Return [x, y] of the center of cell containing provided text 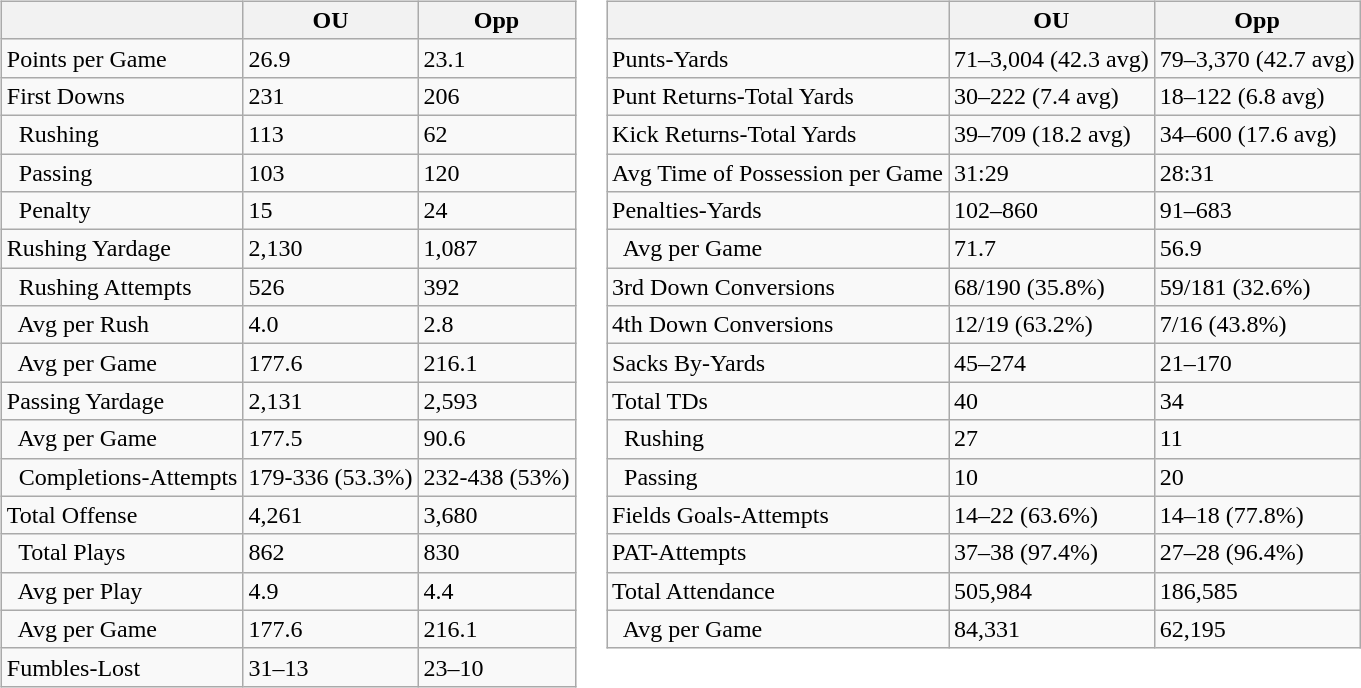
Avg per Rush [122, 325]
34–600 (17.6 avg) [1257, 134]
Total Attendance [778, 591]
20 [1257, 477]
Rushing Attempts [122, 287]
10 [1051, 477]
4.4 [496, 591]
59/181 (32.6%) [1257, 287]
56.9 [1257, 249]
231 [330, 96]
7/16 (43.8%) [1257, 325]
71.7 [1051, 249]
45–274 [1051, 363]
91–683 [1257, 211]
102–860 [1051, 211]
Penalty [122, 211]
90.6 [496, 439]
2,131 [330, 401]
PAT-Attempts [778, 553]
68/190 (35.8%) [1051, 287]
12/19 (63.2%) [1051, 325]
Sacks By-Yards [778, 363]
113 [330, 134]
27 [1051, 439]
21–170 [1257, 363]
Total TDs [778, 401]
37–38 (97.4%) [1051, 553]
232-438 (53%) [496, 477]
Points per Game [122, 58]
120 [496, 173]
4th Down Conversions [778, 325]
Passing Yardage [122, 401]
30–222 (7.4 avg) [1051, 96]
1,087 [496, 249]
84,331 [1051, 629]
3rd Down Conversions [778, 287]
4,261 [330, 515]
62,195 [1257, 629]
39–709 (18.2 avg) [1051, 134]
Total Offense [122, 515]
206 [496, 96]
505,984 [1051, 591]
103 [330, 173]
Completions-Attempts [122, 477]
15 [330, 211]
24 [496, 211]
4.0 [330, 325]
Total Plays [122, 553]
28:31 [1257, 173]
186,585 [1257, 591]
Punt Returns-Total Yards [778, 96]
23.1 [496, 58]
31:29 [1051, 173]
First Downs [122, 96]
Fields Goals-Attempts [778, 515]
177.5 [330, 439]
3,680 [496, 515]
4.9 [330, 591]
Kick Returns-Total Yards [778, 134]
23–10 [496, 667]
62 [496, 134]
2.8 [496, 325]
392 [496, 287]
Fumbles-Lost [122, 667]
71–3,004 (42.3 avg) [1051, 58]
18–122 (6.8 avg) [1257, 96]
11 [1257, 439]
34 [1257, 401]
526 [330, 287]
2,130 [330, 249]
Avg Time of Possession per Game [778, 173]
31–13 [330, 667]
14–22 (63.6%) [1051, 515]
Rushing Yardage [122, 249]
179-336 (53.3%) [330, 477]
862 [330, 553]
26.9 [330, 58]
40 [1051, 401]
Penalties-Yards [778, 211]
14–18 (77.8%) [1257, 515]
27–28 (96.4%) [1257, 553]
2,593 [496, 401]
79–3,370 (42.7 avg) [1257, 58]
830 [496, 553]
Avg per Play [122, 591]
Punts-Yards [778, 58]
